Extract the (X, Y) coordinate from the center of the cell holding the provided text.  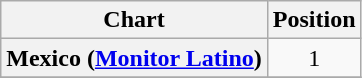
Mexico (Monitor Latino) (134, 58)
1 (314, 58)
Position (314, 20)
Chart (134, 20)
